Return the (X, Y) coordinate for the center point of the cell that contains the specified text.  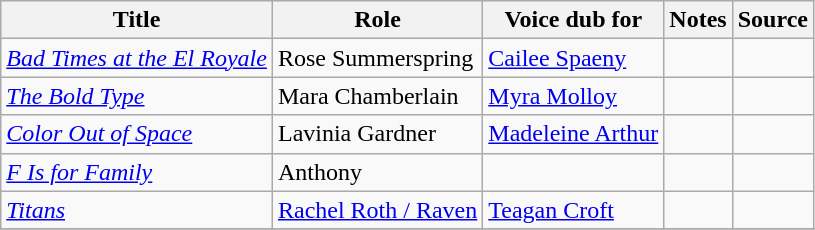
Title (137, 20)
Lavinia Gardner (377, 134)
Myra Molloy (574, 96)
Voice dub for (574, 20)
Anthony (377, 172)
Teagan Croft (574, 210)
Role (377, 20)
Color Out of Space (137, 134)
Rose Summerspring (377, 58)
Cailee Spaeny (574, 58)
Titans (137, 210)
The Bold Type (137, 96)
Mara Chamberlain (377, 96)
F Is for Family (137, 172)
Notes (698, 20)
Bad Times at the El Royale (137, 58)
Source (772, 20)
Madeleine Arthur (574, 134)
Rachel Roth / Raven (377, 210)
